Capture the cell that displays the provided text and extract its [X, Y] central coordinate. 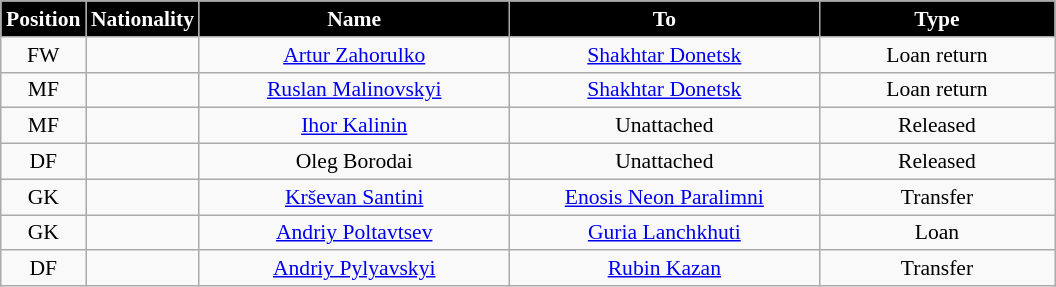
Rubin Kazan [664, 269]
Andriy Pylyavskyi [354, 269]
Andriy Poltavtsev [354, 233]
Type [936, 19]
FW [44, 55]
Nationality [142, 19]
Ruslan Malinovskyi [354, 90]
Name [354, 19]
Krševan Santini [354, 197]
Position [44, 19]
To [664, 19]
Ihor Kalinin [354, 126]
Oleg Borodai [354, 162]
Enosis Neon Paralimni [664, 197]
Guria Lanchkhuti [664, 233]
Loan [936, 233]
Artur Zahorulko [354, 55]
